Find where the given text appears and provide that cell's center as (x, y) coordinate. 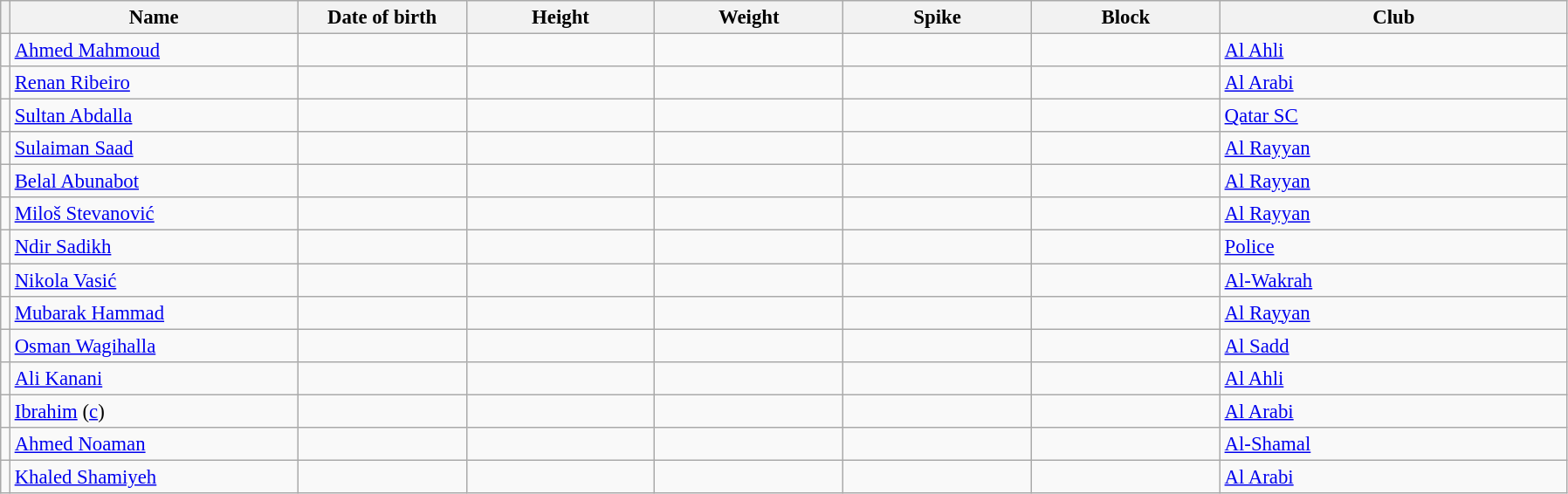
Mubarak Hammad (154, 312)
Al Sadd (1393, 346)
Ahmed Noaman (154, 444)
Ali Kanani (154, 378)
Ahmed Mahmoud (154, 51)
Al-Wakrah (1393, 280)
Sulaiman Saad (154, 148)
Sultan Abdalla (154, 116)
Renan Ribeiro (154, 83)
Belal Abunabot (154, 182)
Osman Wagihalla (154, 346)
Nikola Vasić (154, 280)
Block (1125, 17)
Miloš Stevanović (154, 214)
Spike (938, 17)
Police (1393, 247)
Khaled Shamiyeh (154, 477)
Ibrahim (c) (154, 411)
Ndir Sadikh (154, 247)
Height (560, 17)
Name (154, 17)
Club (1393, 17)
Al-Shamal (1393, 444)
Qatar SC (1393, 116)
Weight (749, 17)
Date of birth (382, 17)
